Extract the [X, Y] coordinate from the center of the cell holding the provided text.  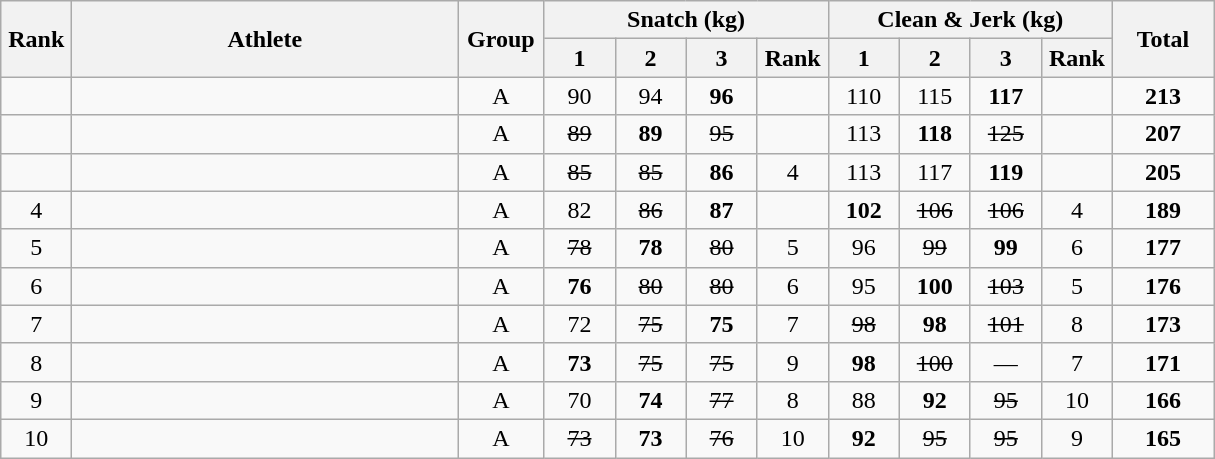
88 [864, 400]
173 [1162, 324]
125 [1006, 134]
166 [1162, 400]
Snatch (kg) [686, 20]
115 [934, 96]
Group [501, 39]
165 [1162, 438]
171 [1162, 362]
103 [1006, 286]
205 [1162, 172]
82 [580, 210]
176 [1162, 286]
90 [580, 96]
213 [1162, 96]
87 [722, 210]
177 [1162, 248]
102 [864, 210]
Clean & Jerk (kg) [970, 20]
70 [580, 400]
74 [650, 400]
94 [650, 96]
110 [864, 96]
77 [722, 400]
101 [1006, 324]
118 [934, 134]
72 [580, 324]
Total [1162, 39]
189 [1162, 210]
Athlete [265, 39]
119 [1006, 172]
207 [1162, 134]
— [1006, 362]
